Extract the [x, y] coordinate from the center of the cell holding the provided text.  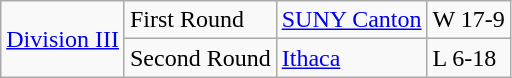
SUNY Canton [352, 20]
W 17-9 [468, 20]
Second Round [200, 58]
First Round [200, 20]
L 6-18 [468, 58]
Division III [63, 39]
Ithaca [352, 58]
